From the cell containing the given text, extract its center point as (x, y) coordinate. 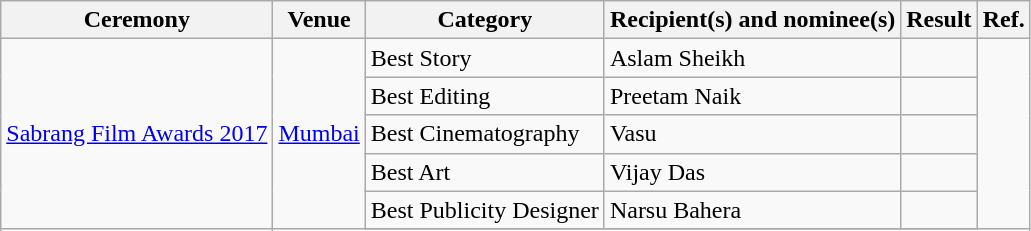
Result (939, 20)
Ceremony (137, 20)
Venue (319, 20)
Category (484, 20)
Best Cinematography (484, 134)
Vasu (752, 134)
Best Publicity Designer (484, 210)
Best Art (484, 172)
Ref. (1004, 20)
Preetam Naik (752, 96)
Sabrang Film Awards 2017 (137, 134)
Recipient(s) and nominee(s) (752, 20)
Best Story (484, 58)
Best Editing (484, 96)
Mumbai (319, 134)
Aslam Sheikh (752, 58)
Narsu Bahera (752, 210)
Vijay Das (752, 172)
